Capture the cell that displays the provided text and extract its (x, y) central coordinate. 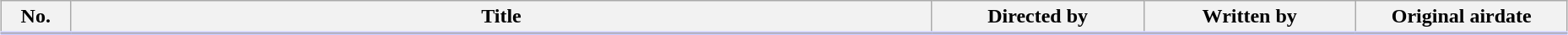
Original airdate (1462, 17)
No. (35, 17)
Title (501, 17)
Written by (1249, 17)
Directed by (1038, 17)
